Output the [x, y] coordinate of the center of the cell containing the given text.  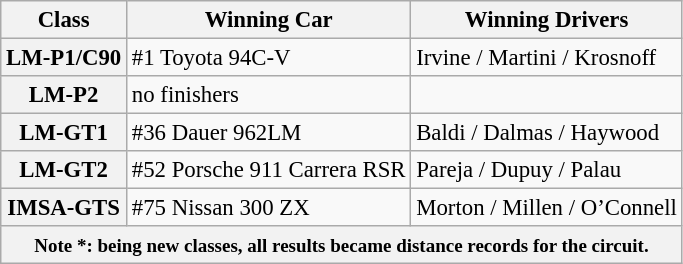
Winning Drivers [546, 20]
LM-GT2 [64, 170]
Irvine / Martini / Krosnoff [546, 58]
Note *: being new classes, all results became distance records for the circuit. [342, 245]
LM-P1/C90 [64, 58]
#1 Toyota 94C-V [269, 58]
Winning Car [269, 20]
#52 Porsche 911 Carrera RSR [269, 170]
LM-P2 [64, 95]
#75 Nissan 300 ZX [269, 208]
Morton / Millen / O’Connell [546, 208]
no finishers [269, 95]
IMSA-GTS [64, 208]
#36 Dauer 962LM [269, 133]
Class [64, 20]
LM-GT1 [64, 133]
Baldi / Dalmas / Haywood [546, 133]
Pareja / Dupuy / Palau [546, 170]
